Pinpoint the cell where the given text exists, returning its [x, y] midpoint coordinate. 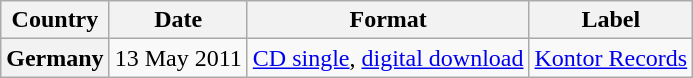
CD single, digital download [388, 58]
Country [55, 20]
Date [178, 20]
Germany [55, 58]
Kontor Records [611, 58]
Format [388, 20]
13 May 2011 [178, 58]
Label [611, 20]
